Determine the (x, y) coordinate at the center of the cell enclosing the given text.  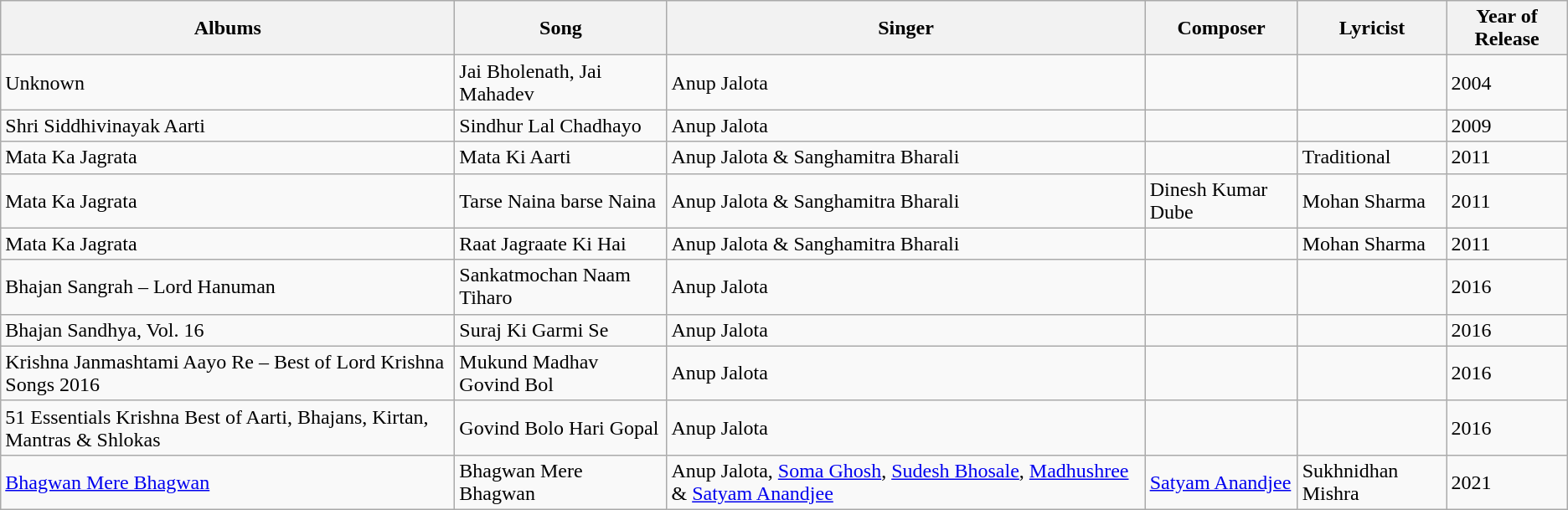
Unknown (228, 82)
Satyam Anandjee (1221, 482)
Sukhnidhan Mishra (1372, 482)
Song (561, 28)
Lyricist (1372, 28)
Dinesh Kumar Dube (1221, 201)
2004 (1507, 82)
Govind Bolo Hari Gopal (561, 427)
Composer (1221, 28)
Traditional (1372, 157)
Year of Release (1507, 28)
Raat Jagraate Ki Hai (561, 244)
Mukund Madhav Govind Bol (561, 373)
Albums (228, 28)
Shri Siddhivinayak Aarti (228, 126)
Sindhur Lal Chadhayo (561, 126)
Bhajan Sangrah – Lord Hanuman (228, 286)
Bhajan Sandhya, Vol. 16 (228, 330)
51 Essentials Krishna Best of Aarti, Bhajans, Kirtan, Mantras & Shlokas (228, 427)
Anup Jalota, Soma Ghosh, Sudesh Bhosale, Madhushree & Satyam Anandjee (906, 482)
2021 (1507, 482)
2009 (1507, 126)
Singer (906, 28)
Suraj Ki Garmi Se (561, 330)
Mata Ki Aarti (561, 157)
Krishna Janmashtami Aayo Re – Best of Lord Krishna Songs 2016 (228, 373)
Tarse Naina barse Naina (561, 201)
Jai Bholenath, Jai Mahadev (561, 82)
Sankatmochan Naam Tiharo (561, 286)
